Pinpoint the cell where the given text exists, returning its (x, y) midpoint coordinate. 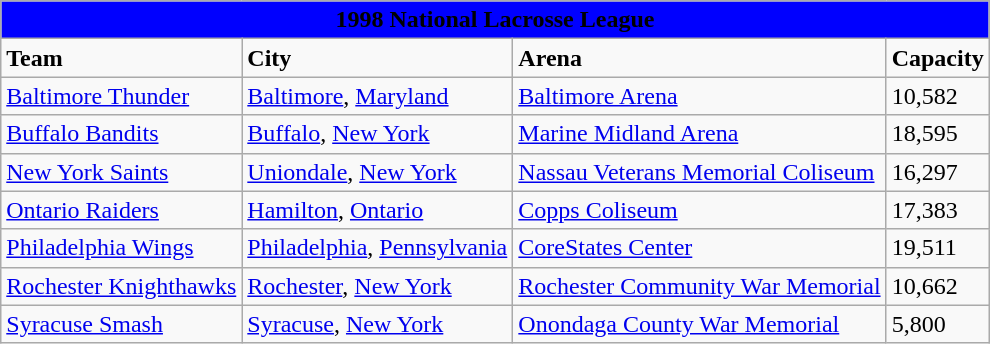
Uniondale, New York (378, 172)
Philadelphia Wings (122, 248)
16,297 (938, 172)
Capacity (938, 58)
Baltimore Thunder (122, 96)
Rochester, New York (378, 286)
10,582 (938, 96)
Team (122, 58)
17,383 (938, 210)
Rochester Knighthawks (122, 286)
Arena (700, 58)
10,662 (938, 286)
New York Saints (122, 172)
Syracuse, New York (378, 324)
Hamilton, Ontario (378, 210)
18,595 (938, 134)
Ontario Raiders (122, 210)
CoreStates Center (700, 248)
Buffalo, New York (378, 134)
Buffalo Bandits (122, 134)
Copps Coliseum (700, 210)
Marine Midland Arena (700, 134)
Onondaga County War Memorial (700, 324)
Baltimore Arena (700, 96)
Nassau Veterans Memorial Coliseum (700, 172)
Syracuse Smash (122, 324)
City (378, 58)
Rochester Community War Memorial (700, 286)
19,511 (938, 248)
5,800 (938, 324)
Philadelphia, Pennsylvania (378, 248)
1998 National Lacrosse League (495, 20)
Baltimore, Maryland (378, 96)
